Search for the cell housing the specified text and yield its (X, Y) center coordinate. 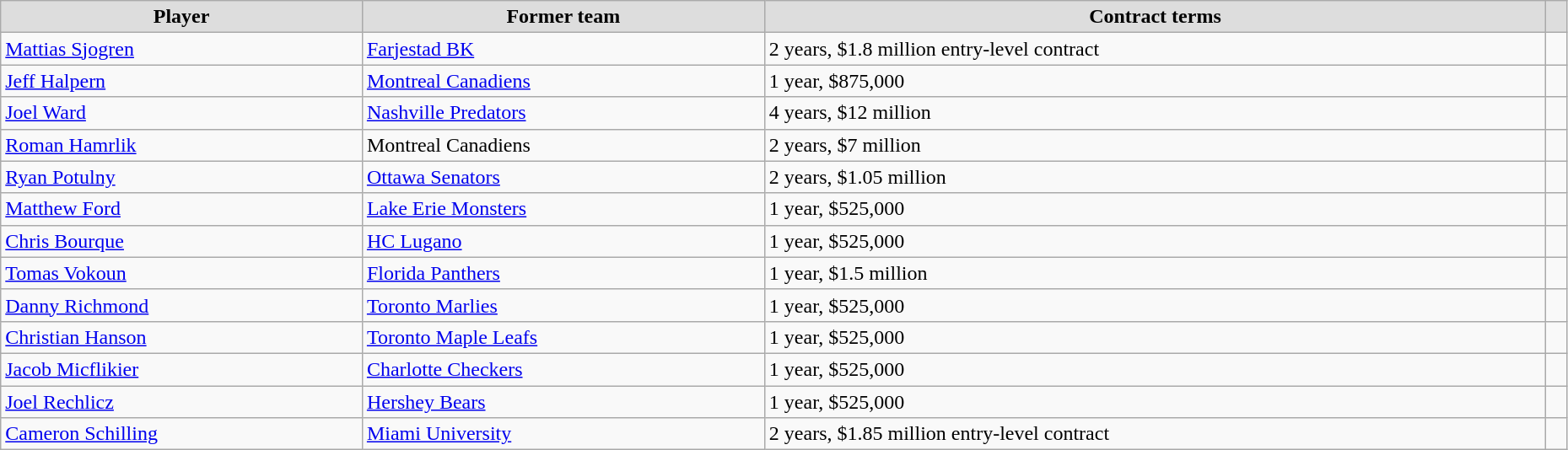
Joel Rechlicz (182, 402)
Player (182, 17)
Hershey Bears (563, 402)
2 years, $1.85 million entry-level contract (1155, 434)
2 years, $1.05 million (1155, 177)
Ottawa Senators (563, 177)
Cameron Schilling (182, 434)
Jacob Micflikier (182, 369)
Charlotte Checkers (563, 369)
Matthew Ford (182, 209)
Christian Hanson (182, 337)
Jeff Halpern (182, 81)
Farjestad BK (563, 49)
Chris Bourque (182, 241)
Former team (563, 17)
Nashville Predators (563, 113)
4 years, $12 million (1155, 113)
Roman Hamrlik (182, 145)
1 year, $875,000 (1155, 81)
2 years, $1.8 million entry-level contract (1155, 49)
2 years, $7 million (1155, 145)
Danny Richmond (182, 305)
1 year, $1.5 million (1155, 273)
Mattias Sjogren (182, 49)
Contract terms (1155, 17)
Toronto Maple Leafs (563, 337)
Joel Ward (182, 113)
Lake Erie Monsters (563, 209)
Miami University (563, 434)
Florida Panthers (563, 273)
Ryan Potulny (182, 177)
Toronto Marlies (563, 305)
Tomas Vokoun (182, 273)
HC Lugano (563, 241)
